Search for the cell housing the specified text and yield its (x, y) center coordinate. 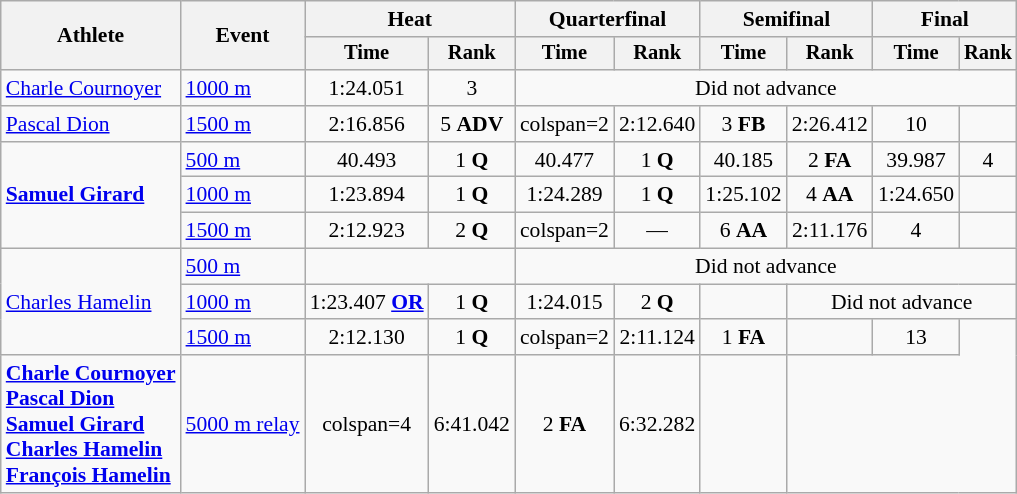
2:16.856 (367, 124)
5 ADV (472, 124)
39.987 (916, 160)
6 AA (743, 231)
— (657, 231)
Final (945, 19)
colspan=4 (367, 424)
2:12.923 (367, 231)
Semifinal (786, 19)
2:11.124 (657, 338)
1:24.289 (564, 195)
1:23.407 OR (367, 302)
13 (916, 338)
3 (472, 88)
2:26.412 (830, 124)
4 AA (830, 195)
2:12.130 (367, 338)
1:24.015 (564, 302)
6:32.282 (657, 424)
1:25.102 (743, 195)
Athlete (91, 36)
5000 m relay (243, 424)
3 FB (743, 124)
Event (243, 36)
Quarterfinal (608, 19)
Charle Cournoyer (91, 88)
Charle CournoyerPascal DionSamuel GirardCharles HamelinFrançois Hamelin (91, 424)
1 FA (743, 338)
40.477 (564, 160)
2:11.176 (830, 231)
10 (916, 124)
1:23.894 (367, 195)
40.185 (743, 160)
Samuel Girard (91, 196)
6:41.042 (472, 424)
1:24.051 (367, 88)
Heat (410, 19)
Pascal Dion (91, 124)
Charles Hamelin (91, 302)
40.493 (367, 160)
1:24.650 (916, 195)
2:12.640 (657, 124)
